Extract the (X, Y) coordinate from the center of the cell holding the provided text.  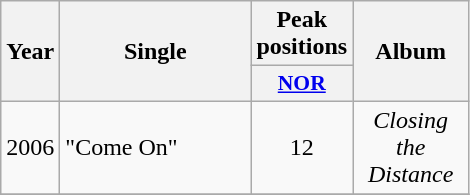
2006 (30, 147)
NOR (302, 84)
Single (156, 52)
"Come On" (156, 147)
12 (302, 147)
Closing the Distance (411, 147)
Album (411, 52)
Year (30, 52)
Peak positions (302, 34)
